Return the [x, y] coordinate for the center point of the cell that contains the specified text.  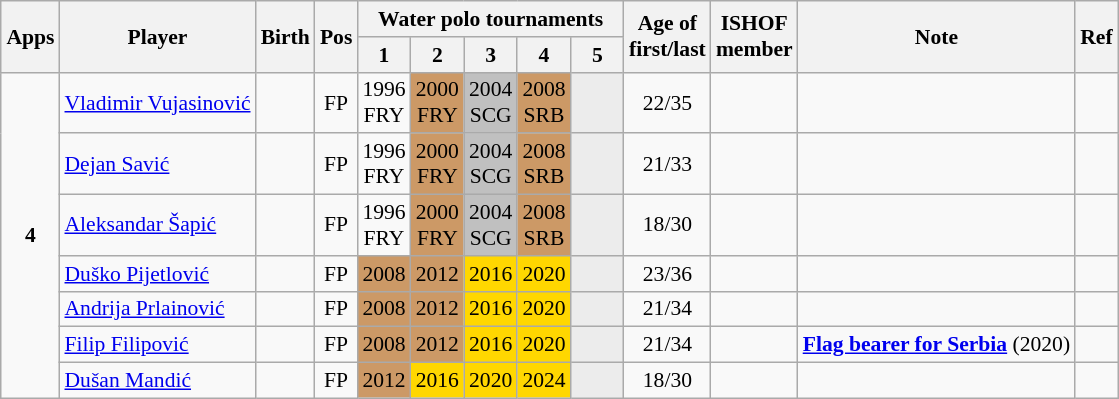
Flag bearer for Serbia (2020) [937, 345]
Apps [30, 36]
Andrija Prlainović [157, 309]
Age offirst/last [668, 36]
Aleksandar Šapić [157, 226]
Player [157, 36]
21/33 [668, 164]
Birth [286, 36]
Dušan Mandić [157, 381]
2 [438, 55]
22/35 [668, 102]
Pos [336, 36]
2024 [544, 381]
1 [384, 55]
Duško Pijetlović [157, 274]
5 [598, 55]
Vladimir Vujasinović [157, 102]
3 [490, 55]
Dejan Savić [157, 164]
23/36 [668, 274]
Water polo tournaments [490, 19]
Ref [1096, 36]
ISHOFmember [754, 36]
Filip Filipović [157, 345]
Note [937, 36]
